From the cell containing the given text, extract its center point as (X, Y) coordinate. 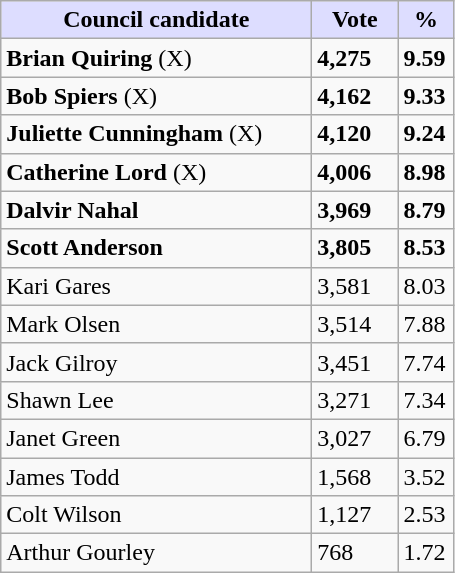
1.72 (426, 553)
% (426, 20)
8.98 (426, 172)
8.79 (426, 210)
4,120 (355, 134)
3.52 (426, 477)
Catherine Lord (X) (156, 172)
2.53 (426, 515)
3,451 (355, 362)
7.74 (426, 362)
3,581 (355, 286)
6.79 (426, 438)
Scott Anderson (156, 248)
Colt Wilson (156, 515)
Dalvir Nahal (156, 210)
8.53 (426, 248)
Vote (355, 20)
9.24 (426, 134)
Council candidate (156, 20)
8.03 (426, 286)
7.88 (426, 324)
Brian Quiring (X) (156, 58)
7.34 (426, 400)
1,568 (355, 477)
Juliette Cunningham (X) (156, 134)
Arthur Gourley (156, 553)
9.33 (426, 96)
Bob Spiers (X) (156, 96)
4,006 (355, 172)
3,969 (355, 210)
768 (355, 553)
4,162 (355, 96)
4,275 (355, 58)
Jack Gilroy (156, 362)
3,027 (355, 438)
3,271 (355, 400)
3,805 (355, 248)
1,127 (355, 515)
Janet Green (156, 438)
Kari Gares (156, 286)
Mark Olsen (156, 324)
3,514 (355, 324)
Shawn Lee (156, 400)
James Todd (156, 477)
9.59 (426, 58)
